Capture the cell that displays the provided text and extract its [x, y] central coordinate. 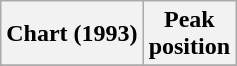
Chart (1993) [72, 34]
Peakposition [189, 34]
